Determine the [X, Y] coordinate at the center of the cell enclosing the given text.  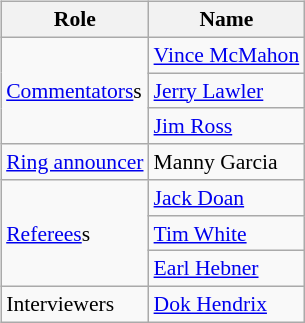
Refereess [74, 234]
Commentatorss [74, 90]
Interviewers [74, 305]
Tim White [227, 233]
Vince McMahon [227, 55]
Jack Doan [227, 198]
Jim Ross [227, 126]
Dok Hendrix [227, 305]
Jerry Lawler [227, 91]
Role [74, 20]
Ring announcer [74, 162]
Earl Hebner [227, 269]
Manny Garcia [227, 162]
Name [227, 20]
